Capture the cell that displays the provided text and extract its (X, Y) central coordinate. 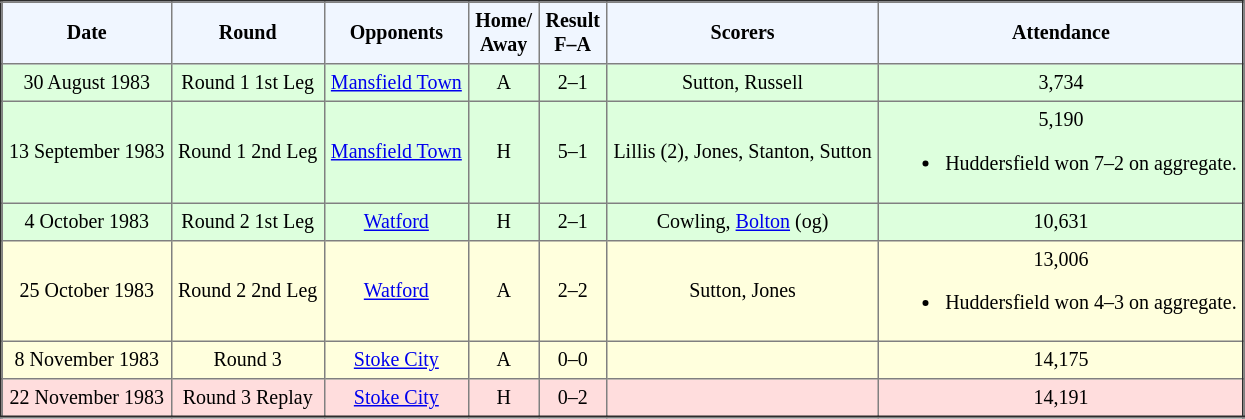
13 September 1983 (87, 152)
Round 2 2nd Leg (248, 290)
0–2 (573, 398)
8 November 1983 (87, 361)
5–1 (573, 152)
4 October 1983 (87, 222)
Round 1 1st Leg (248, 83)
Round 1 2nd Leg (248, 152)
25 October 1983 (87, 290)
Sutton, Russell (743, 83)
Sutton, Jones (743, 290)
14,191 (1061, 398)
14,175 (1061, 361)
2–2 (573, 290)
Opponents (396, 33)
Scorers (743, 33)
Home/Away (504, 33)
Round (248, 33)
3,734 (1061, 83)
10,631 (1061, 222)
Round 3 Replay (248, 398)
ResultF–A (573, 33)
13,006Huddersfield won 4–3 on aggregate. (1061, 290)
22 November 1983 (87, 398)
Round 3 (248, 361)
0–0 (573, 361)
Attendance (1061, 33)
30 August 1983 (87, 83)
Cowling, Bolton (og) (743, 222)
5,190Huddersfield won 7–2 on aggregate. (1061, 152)
Date (87, 33)
Round 2 1st Leg (248, 222)
Lillis (2), Jones, Stanton, Sutton (743, 152)
